Return the [x, y] coordinate for the center point of the cell that contains the specified text.  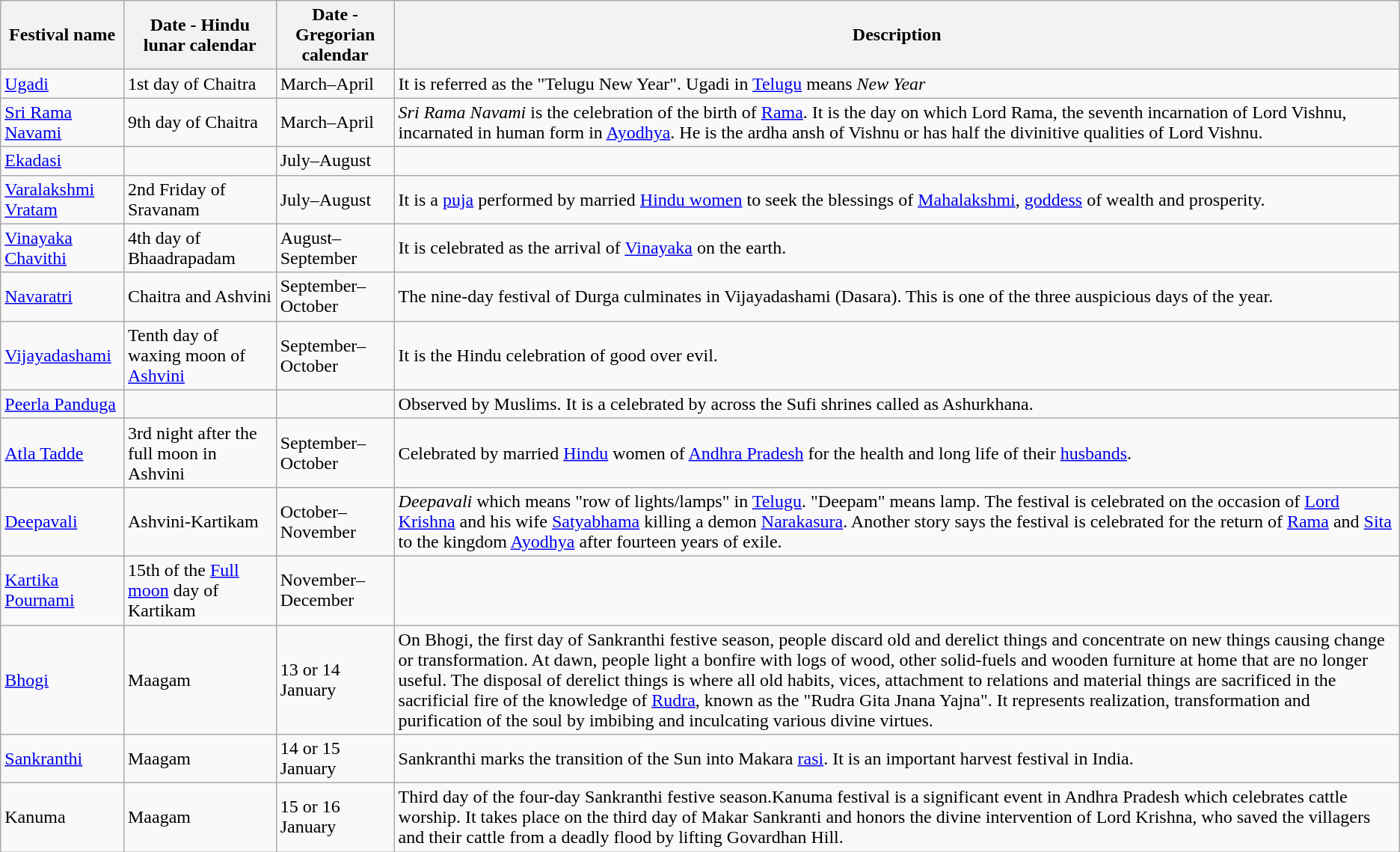
15 or 16 January [335, 818]
15th of the Full moon day of Kartikam [200, 590]
4th day of Bhaadrapadam [200, 248]
Kartika Pournami [63, 590]
3rd night after the full moon in Ashvini [200, 453]
Date - Gregorian calendar [335, 35]
Deepavali [63, 521]
Observed by Muslims. It is a celebrated by across the Sufi shrines called as Ashurkhana. [897, 404]
Chaitra and Ashvini [200, 296]
Bhogi [63, 680]
Vinayaka Chavithi [63, 248]
Ekadasi [63, 161]
The nine-day festival of Durga culminates in Vijayadashami (Dasara). This is one of the three auspicious days of the year. [897, 296]
November–December [335, 590]
October–November [335, 521]
Peerla Panduga [63, 404]
It is the Hindu celebration of good over evil. [897, 355]
1st day of Chaitra [200, 84]
13 or 14 January [335, 680]
Tenth day of waxing moon of Ashvini [200, 355]
Navaratri [63, 296]
Kanuma [63, 818]
It is a puja performed by married Hindu women to seek the blessings of Mahalakshmi, goddess of wealth and prosperity. [897, 199]
Festival name [63, 35]
Ugadi [63, 84]
Sri Rama Navami [63, 123]
2nd Friday of Sravanam [200, 199]
Celebrated by married Hindu women of Andhra Pradesh for the health and long life of their husbands. [897, 453]
Ashvini-Kartikam [200, 521]
Sankranthi marks the transition of the Sun into Makara rasi. It is an important harvest festival in India. [897, 758]
August–September [335, 248]
It is referred as the "Telugu New Year". Ugadi in Telugu means New Year [897, 84]
It is celebrated as the arrival of Vinayaka on the earth. [897, 248]
14 or 15 January [335, 758]
Sankranthi [63, 758]
Description [897, 35]
Varalakshmi Vratam [63, 199]
9th day of Chaitra [200, 123]
Date - Hindu lunar calendar [200, 35]
Atla Tadde [63, 453]
Vijayadashami [63, 355]
